Identify which cell holds the provided text, then report its (X, Y) central coordinate. 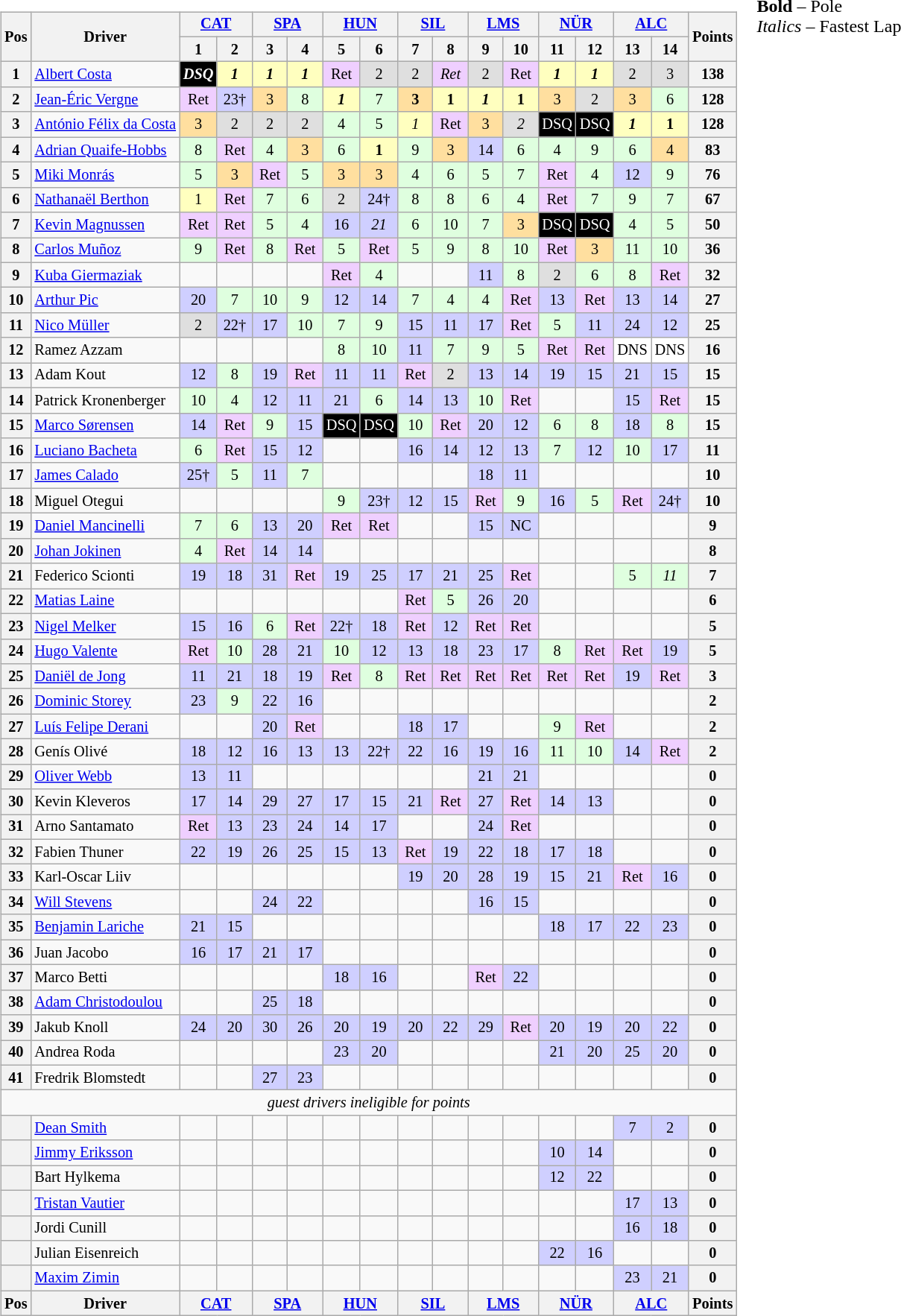
Fabien Thuner (104, 852)
Patrick Kronenberger (104, 400)
Marco Betti (104, 978)
39 (16, 1028)
Dominic Storey (104, 701)
Dean Smith (104, 1128)
Arno Santamato (104, 827)
138 (712, 75)
Marco Sørensen (104, 426)
Albert Costa (104, 75)
Kevin Magnussen (104, 225)
Kevin Kleveros (104, 802)
Nico Müller (104, 326)
76 (712, 175)
Jean-Éric Vergne (104, 100)
Adrian Quaife-Hobbs (104, 150)
67 (712, 200)
Fredrik Blomstedt (104, 1078)
38 (16, 1002)
Adam Kout (104, 376)
33 (16, 877)
Maxim Zimin (104, 1278)
37 (16, 978)
Luciano Bacheta (104, 451)
41 (16, 1078)
Daniel Mancinelli (104, 526)
Jakub Knoll (104, 1028)
Ramez Azzam (104, 350)
Benjamin Lariche (104, 927)
Miki Monrás (104, 175)
Federico Scionti (104, 576)
Karl-Oscar Liiv (104, 877)
James Calado (104, 475)
35 (16, 927)
Matias Laine (104, 601)
Oliver Webb (104, 776)
Johan Jokinen (104, 551)
Will Stevens (104, 902)
Kuba Giermaziak (104, 275)
83 (712, 150)
Tristan Vautier (104, 1203)
Adam Christodoulou (104, 1002)
António Félix da Costa (104, 124)
Jimmy Eriksson (104, 1153)
Juan Jacobo (104, 952)
Julian Eisenreich (104, 1253)
50 (712, 225)
Daniël de Jong (104, 677)
Arthur Pic (104, 300)
Andrea Roda (104, 1053)
Luís Felipe Derani (104, 727)
Miguel Otegui (104, 501)
34 (16, 902)
Carlos Muñoz (104, 250)
guest drivers ineligible for points (368, 1103)
Bart Hylkema (104, 1178)
Nathanaël Berthon (104, 200)
Hugo Valente (104, 651)
25† (198, 475)
Genís Olivé (104, 752)
40 (16, 1053)
Nigel Melker (104, 626)
NC (520, 526)
Jordi Cunill (104, 1228)
